Provide the [X, Y] coordinate of the cell's center where the given text is located.  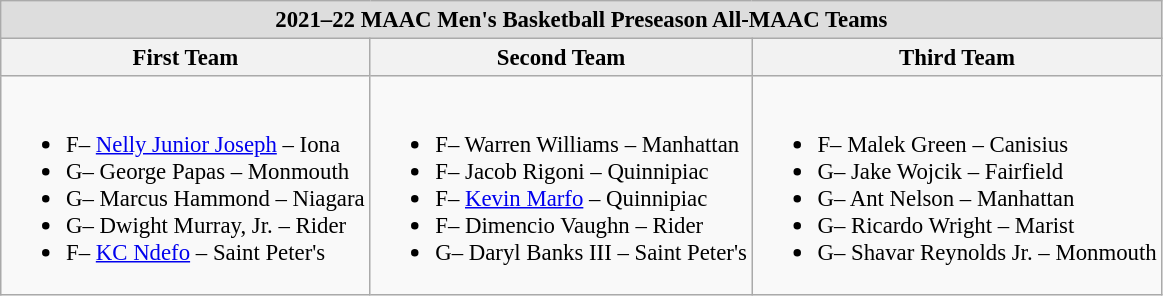
Third Team [957, 58]
F– Malek Green – CanisiusG– Jake Wojcik – FairfieldG– Ant Nelson – ManhattanG– Ricardo Wright – MaristG– Shavar Reynolds Jr. – Monmouth [957, 185]
F– Nelly Junior Joseph – IonaG– George Papas – MonmouthG– Marcus Hammond – NiagaraG– Dwight Murray, Jr. – RiderF– KC Ndefo – Saint Peter's [186, 185]
F– Warren Williams – ManhattanF– Jacob Rigoni – QuinnipiacF– Kevin Marfo – QuinnipiacF– Dimencio Vaughn – RiderG– Daryl Banks III – Saint Peter's [561, 185]
First Team [186, 58]
2021–22 MAAC Men's Basketball Preseason All-MAAC Teams [582, 20]
Second Team [561, 58]
